Scan for the cell matching the given text and deliver its (x, y) coordinate at center. 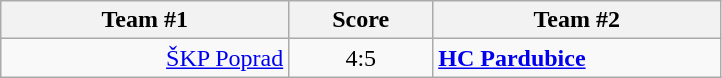
ŠKP Poprad (145, 58)
4:5 (361, 58)
Team #1 (145, 20)
HC Pardubice (577, 58)
Score (361, 20)
Team #2 (577, 20)
